Capture the cell that displays the provided text and extract its (X, Y) central coordinate. 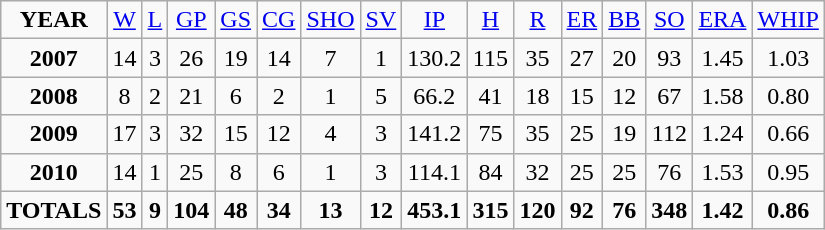
141.2 (434, 134)
67 (670, 96)
115 (490, 58)
2010 (54, 172)
R (538, 20)
2007 (54, 58)
75 (490, 134)
GP (192, 20)
453.1 (434, 210)
27 (582, 58)
YEAR (54, 20)
1.24 (722, 134)
93 (670, 58)
1.45 (722, 58)
L (155, 20)
92 (582, 210)
17 (124, 134)
H (490, 20)
13 (330, 210)
W (124, 20)
5 (381, 96)
120 (538, 210)
0.95 (788, 172)
CG (279, 20)
IP (434, 20)
0.66 (788, 134)
SV (381, 20)
0.80 (788, 96)
315 (490, 210)
7 (330, 58)
ER (582, 20)
84 (490, 172)
2008 (54, 96)
WHIP (788, 20)
9 (155, 210)
21 (192, 96)
41 (490, 96)
TOTALS (54, 210)
SO (670, 20)
66.2 (434, 96)
BB (624, 20)
112 (670, 134)
130.2 (434, 58)
34 (279, 210)
0.86 (788, 210)
26 (192, 58)
1.58 (722, 96)
20 (624, 58)
1.42 (722, 210)
348 (670, 210)
18 (538, 96)
104 (192, 210)
1.53 (722, 172)
1.03 (788, 58)
GS (236, 20)
ERA (722, 20)
53 (124, 210)
48 (236, 210)
SHO (330, 20)
2009 (54, 134)
114.1 (434, 172)
4 (330, 134)
